Detect which cell encompasses the target text, then output its [X, Y] center coordinate. 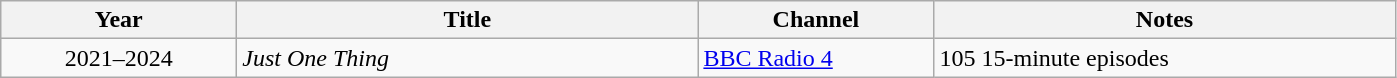
Title [468, 20]
Just One Thing [468, 58]
2021–2024 [119, 58]
105 15-minute episodes [1164, 58]
Notes [1164, 20]
BBC Radio 4 [816, 58]
Year [119, 20]
Channel [816, 20]
